Scan for the cell matching the given text and deliver its [X, Y] coordinate at center. 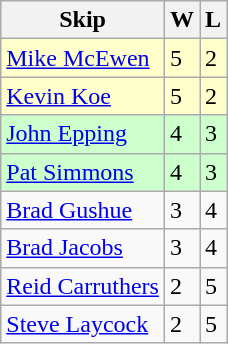
Mike McEwen [83, 58]
John Epping [83, 134]
Reid Carruthers [83, 286]
L [214, 20]
Brad Gushue [83, 210]
Pat Simmons [83, 172]
Brad Jacobs [83, 248]
Steve Laycock [83, 324]
Skip [83, 20]
Kevin Koe [83, 96]
W [182, 20]
